Extract the (X, Y) coordinate from the center of the cell holding the provided text.  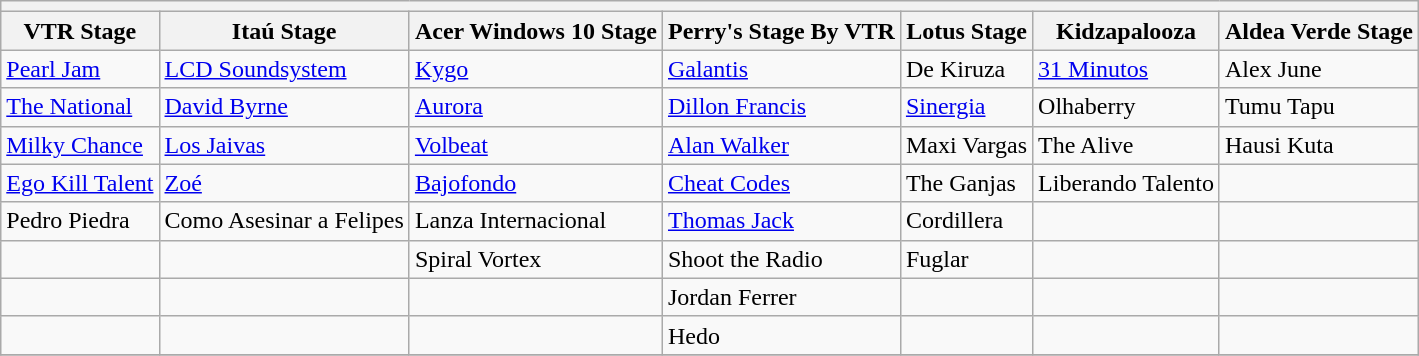
Los Jaivas (284, 145)
Bajofondo (536, 183)
Shoot the Radio (781, 259)
Cordillera (966, 221)
Sinergia (966, 107)
Perry's Stage By VTR (781, 31)
Zoé (284, 183)
Fuglar (966, 259)
Alan Walker (781, 145)
Milky Chance (80, 145)
Spiral Vortex (536, 259)
Tumu Tapu (1318, 107)
Kidzapalooza (1126, 31)
Aurora (536, 107)
31 Minutos (1126, 69)
Pearl Jam (80, 69)
Lotus Stage (966, 31)
Kygo (536, 69)
The Ganjas (966, 183)
Lanza Internacional (536, 221)
The Alive (1126, 145)
The National (80, 107)
Thomas Jack (781, 221)
LCD Soundsystem (284, 69)
Pedro Piedra (80, 221)
Jordan Ferrer (781, 297)
Cheat Codes (781, 183)
Alex June (1318, 69)
Itaú Stage (284, 31)
De Kiruza (966, 69)
Acer Windows 10 Stage (536, 31)
David Byrne (284, 107)
Hedo (781, 335)
Ego Kill Talent (80, 183)
Aldea Verde Stage (1318, 31)
Volbeat (536, 145)
Maxi Vargas (966, 145)
Dillon Francis (781, 107)
Como Asesinar a Felipes (284, 221)
Liberando Talento (1126, 183)
Hausi Kuta (1318, 145)
Olhaberry (1126, 107)
VTR Stage (80, 31)
Galantis (781, 69)
